Identify which cell holds the provided text, then report its (X, Y) central coordinate. 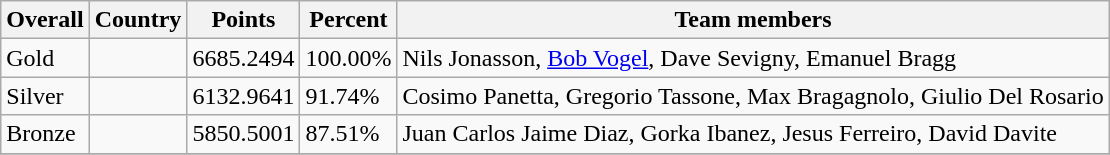
Cosimo Panetta, Gregorio Tassone, Max Bragagnolo, Giulio Del Rosario (753, 96)
Gold (45, 58)
91.74% (348, 96)
5850.5001 (244, 134)
Nils Jonasson, Bob Vogel, Dave Sevigny, Emanuel Bragg (753, 58)
Percent (348, 20)
6685.2494 (244, 58)
100.00% (348, 58)
Overall (45, 20)
87.51% (348, 134)
Silver (45, 96)
6132.9641 (244, 96)
Juan Carlos Jaime Diaz, Gorka Ibanez, Jesus Ferreiro, David Davite (753, 134)
Country (138, 20)
Team members (753, 20)
Points (244, 20)
Bronze (45, 134)
